Locate the cell with the specified text and output its (x, y) center coordinate. 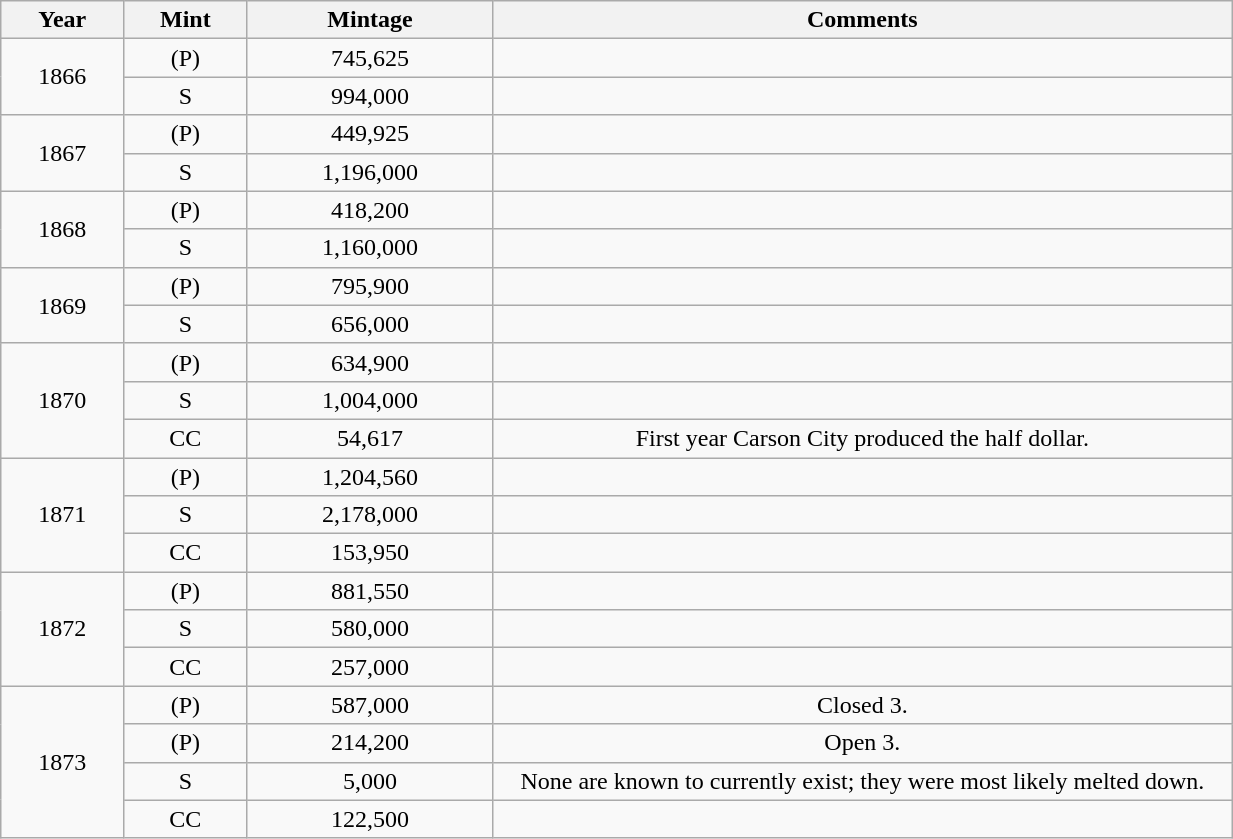
1867 (62, 153)
None are known to currently exist; they were most likely melted down. (862, 781)
First year Carson City produced the half dollar. (862, 438)
1,196,000 (370, 172)
5,000 (370, 781)
994,000 (370, 96)
1866 (62, 77)
Mint (186, 20)
Mintage (370, 20)
634,900 (370, 362)
580,000 (370, 629)
2,178,000 (370, 515)
1870 (62, 400)
122,500 (370, 819)
214,200 (370, 743)
54,617 (370, 438)
587,000 (370, 705)
795,900 (370, 286)
745,625 (370, 58)
Open 3. (862, 743)
449,925 (370, 134)
418,200 (370, 210)
1873 (62, 762)
1869 (62, 305)
Comments (862, 20)
257,000 (370, 667)
1868 (62, 229)
881,550 (370, 591)
Year (62, 20)
1,004,000 (370, 400)
Closed 3. (862, 705)
1872 (62, 629)
153,950 (370, 553)
1,160,000 (370, 248)
656,000 (370, 324)
1871 (62, 515)
1,204,560 (370, 477)
